From the cell containing the given text, extract its center point as (X, Y) coordinate. 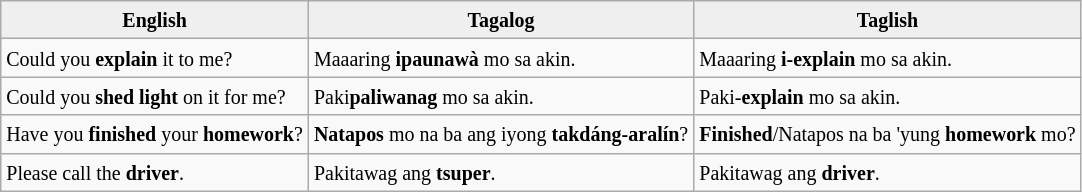
Taglish (888, 20)
Have you finished your homework? (155, 134)
Maaaring i-explain mo sa akin. (888, 58)
Natapos mo na ba ang iyong takdáng-aralín? (500, 134)
Pakipaliwanag mo sa akin. (500, 96)
Could you shed light on it for me? (155, 96)
Paki-explain mo sa akin. (888, 96)
English (155, 20)
Could you explain it to me? (155, 58)
Tagalog (500, 20)
Finished/Natapos na ba 'yung homework mo? (888, 134)
Pakitawag ang driver. (888, 172)
Please call the driver. (155, 172)
Pakitawag ang tsuper. (500, 172)
Maaaring ipaunawà mo sa akin. (500, 58)
